Locate the cell with the specified text and output its (X, Y) center coordinate. 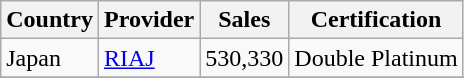
RIAJ (148, 58)
Sales (244, 20)
Japan (50, 58)
530,330 (244, 58)
Double Platinum (376, 58)
Provider (148, 20)
Certification (376, 20)
Country (50, 20)
